Identify which cell holds the provided text, then report its [X, Y] central coordinate. 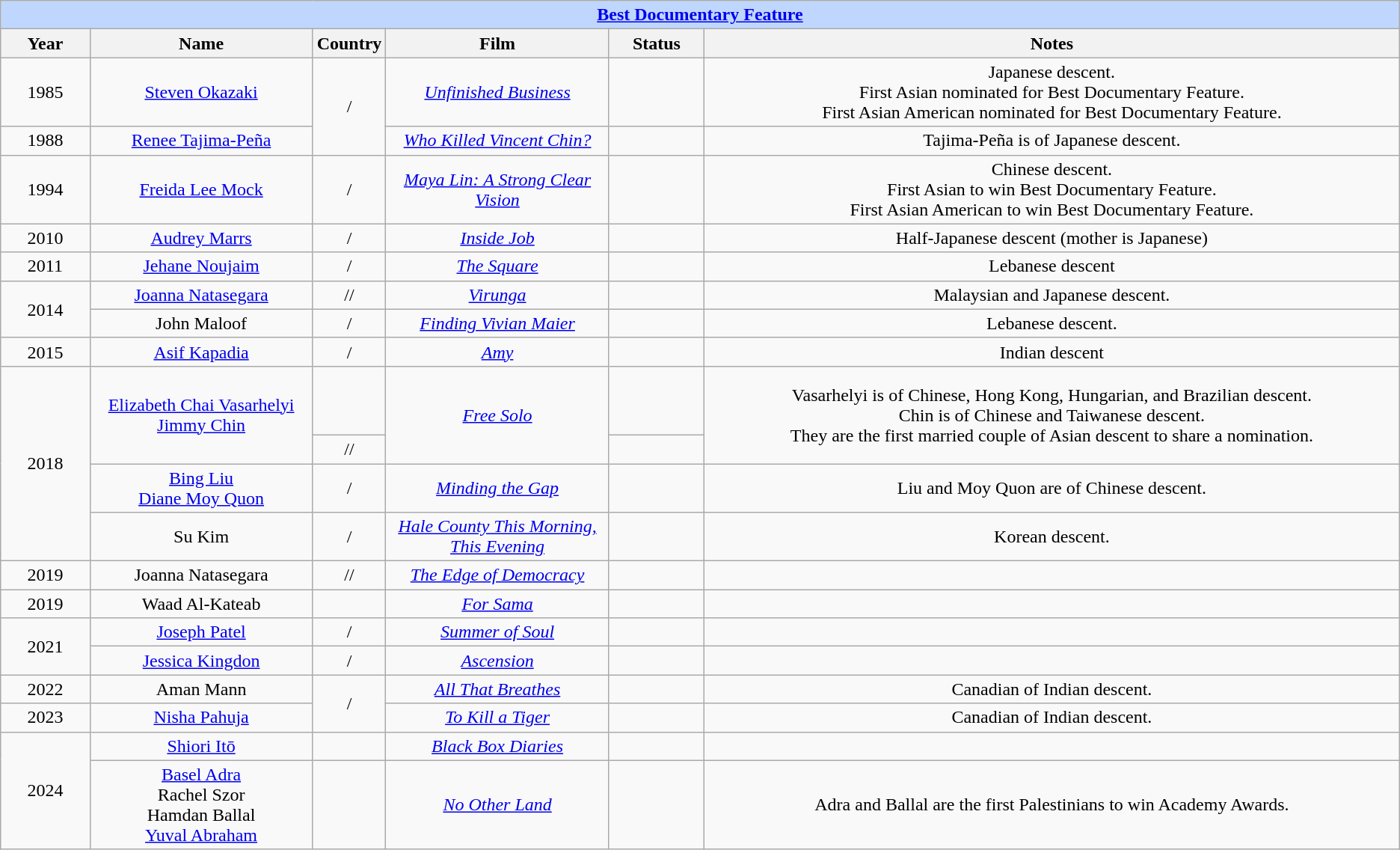
Status [657, 43]
To Kill a Tiger [497, 718]
Indian descent [1052, 352]
Who Killed Vincent Chin? [497, 141]
Lebanese descent. [1052, 323]
Notes [1052, 43]
Summer of Soul [497, 632]
Waad Al-Kateab [201, 604]
Black Box Diaries [497, 746]
The Edge of Democracy [497, 575]
Su Kim [201, 537]
Name [201, 43]
Korean descent. [1052, 537]
Bing LiuDiane Moy Quon [201, 488]
Chinese descent.First Asian to win Best Documentary Feature.First Asian American to win Best Documentary Feature. [1052, 189]
Asif Kapadia [201, 352]
2024 [45, 790]
Amy [497, 352]
No Other Land [497, 805]
Film [497, 43]
Adra and Ballal are the first Palestinians to win Academy Awards. [1052, 805]
Nisha Pahuja [201, 718]
Malaysian and Japanese descent. [1052, 295]
Jessica Kingdon [201, 661]
Freida Lee Mock [201, 189]
Aman Mann [201, 689]
Minding the Gap [497, 488]
Ascension [497, 661]
Free Solo [497, 415]
Elizabeth Chai VasarhelyiJimmy Chin [201, 415]
Audrey Marrs [201, 238]
2014 [45, 309]
The Square [497, 266]
Virunga [497, 295]
Inside Job [497, 238]
2015 [45, 352]
Basel AdraRachel SzorHamdan BallalYuval Abraham [201, 805]
Jehane Noujaim [201, 266]
2010 [45, 238]
Japanese descent.First Asian nominated for Best Documentary Feature.First Asian American nominated for Best Documentary Feature. [1052, 92]
Renee Tajima-Peña [201, 141]
2018 [45, 463]
1985 [45, 92]
Best Documentary Feature [700, 15]
Half-Japanese descent (mother is Japanese) [1052, 238]
Year [45, 43]
Joseph Patel [201, 632]
2021 [45, 646]
2011 [45, 266]
Lebanese descent [1052, 266]
Tajima-Peña is of Japanese descent. [1052, 141]
All That Breathes [497, 689]
Shiori Itō [201, 746]
Country [349, 43]
Maya Lin: A Strong Clear Vision [497, 189]
Hale County This Morning, This Evening [497, 537]
For Sama [497, 604]
1988 [45, 141]
1994 [45, 189]
Steven Okazaki [201, 92]
2022 [45, 689]
2023 [45, 718]
Finding Vivian Maier [497, 323]
Liu and Moy Quon are of Chinese descent. [1052, 488]
Unfinished Business [497, 92]
John Maloof [201, 323]
